Output the [X, Y] coordinate of the center of the cell containing the given text.  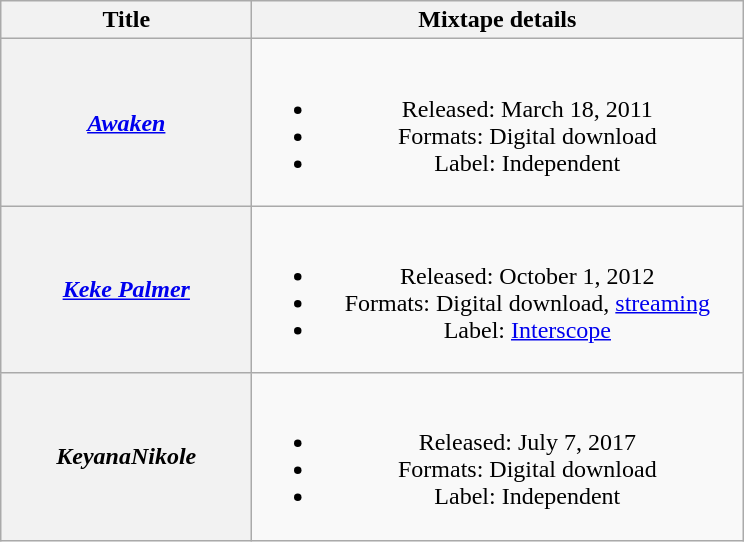
Released: July 7, 2017Formats: Digital downloadLabel: Independent [498, 456]
Mixtape details [498, 20]
Released: March 18, 2011Formats: Digital downloadLabel: Independent [498, 122]
Title [126, 20]
Keke Palmer [126, 290]
KeyanaNikole [126, 456]
Released: October 1, 2012Formats: Digital download, streamingLabel: Interscope [498, 290]
Awaken [126, 122]
